Output the (x, y) coordinate of the center of the cell containing the given text.  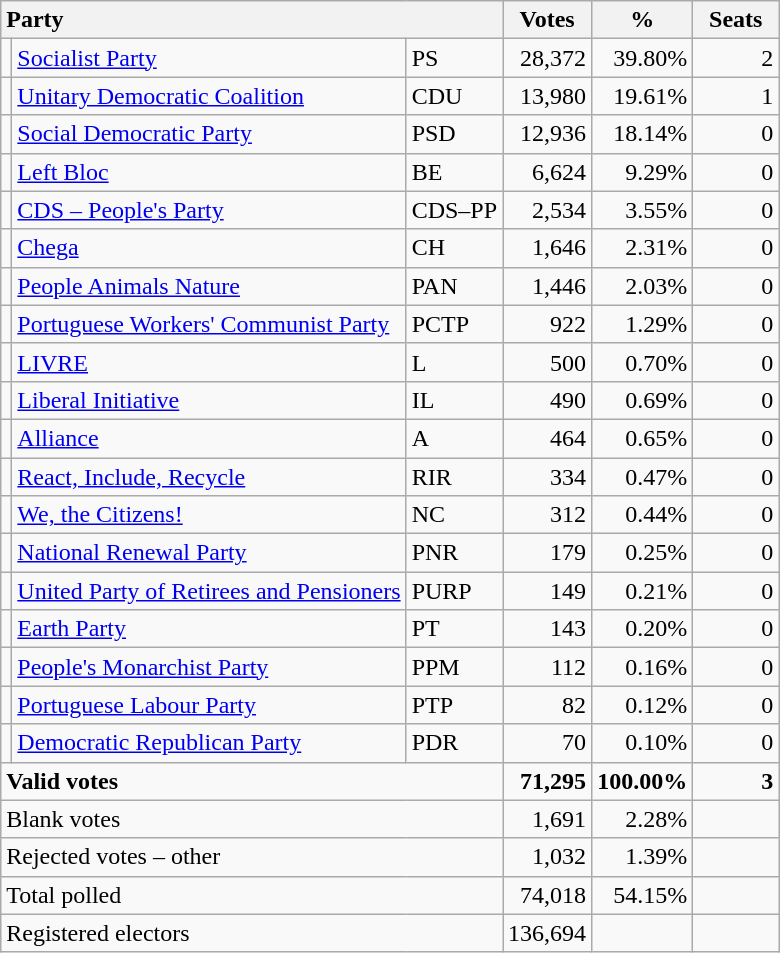
1,446 (548, 286)
18.14% (642, 134)
PT (454, 629)
Socialist Party (209, 58)
28,372 (548, 58)
CH (454, 248)
Earth Party (209, 629)
0.47% (642, 477)
BE (454, 172)
PAN (454, 286)
464 (548, 438)
Party (252, 20)
2,534 (548, 210)
People's Monarchist Party (209, 667)
1,032 (548, 857)
112 (548, 667)
1.39% (642, 857)
Chega (209, 248)
0.44% (642, 515)
143 (548, 629)
2.31% (642, 248)
Democratic Republican Party (209, 743)
100.00% (642, 781)
2.28% (642, 819)
PTP (454, 705)
922 (548, 324)
6,624 (548, 172)
CDU (454, 96)
0.65% (642, 438)
312 (548, 515)
LIVRE (209, 362)
1,691 (548, 819)
500 (548, 362)
CDS–PP (454, 210)
3.55% (642, 210)
13,980 (548, 96)
1,646 (548, 248)
Unitary Democratic Coalition (209, 96)
74,018 (548, 895)
Social Democratic Party (209, 134)
React, Include, Recycle (209, 477)
People Animals Nature (209, 286)
334 (548, 477)
0.21% (642, 591)
0.10% (642, 743)
Left Bloc (209, 172)
1 (736, 96)
PDR (454, 743)
71,295 (548, 781)
NC (454, 515)
RIR (454, 477)
PCTP (454, 324)
0.12% (642, 705)
Valid votes (252, 781)
Total polled (252, 895)
Registered electors (252, 933)
12,936 (548, 134)
82 (548, 705)
19.61% (642, 96)
490 (548, 400)
PS (454, 58)
1.29% (642, 324)
Votes (548, 20)
PSD (454, 134)
IL (454, 400)
A (454, 438)
179 (548, 553)
Alliance (209, 438)
54.15% (642, 895)
9.29% (642, 172)
% (642, 20)
149 (548, 591)
Blank votes (252, 819)
United Party of Retirees and Pensioners (209, 591)
70 (548, 743)
Portuguese Workers' Communist Party (209, 324)
3 (736, 781)
0.16% (642, 667)
L (454, 362)
CDS – People's Party (209, 210)
Rejected votes – other (252, 857)
PNR (454, 553)
0.70% (642, 362)
PURP (454, 591)
Seats (736, 20)
2.03% (642, 286)
0.20% (642, 629)
0.25% (642, 553)
We, the Citizens! (209, 515)
Liberal Initiative (209, 400)
136,694 (548, 933)
0.69% (642, 400)
National Renewal Party (209, 553)
2 (736, 58)
PPM (454, 667)
Portuguese Labour Party (209, 705)
39.80% (642, 58)
